Provide the [x, y] coordinate of the cell's center where the given text is located.  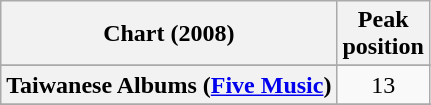
Peakposition [383, 34]
Chart (2008) [169, 34]
Taiwanese Albums (Five Music) [169, 85]
13 [383, 85]
